Detect which cell encompasses the target text, then output its (x, y) center coordinate. 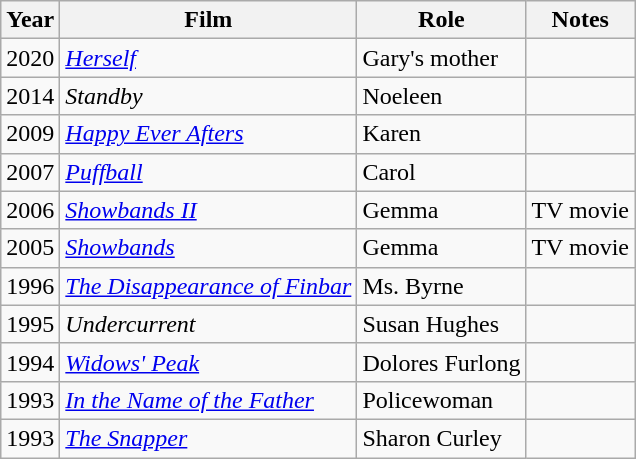
Showbands (208, 248)
Showbands II (208, 210)
Ms. Byrne (442, 286)
Puffball (208, 172)
The Snapper (208, 438)
Sharon Curley (442, 438)
Happy Ever Afters (208, 134)
Carol (442, 172)
1996 (30, 286)
Gary's mother (442, 58)
1994 (30, 362)
Herself (208, 58)
2005 (30, 248)
Year (30, 20)
Film (208, 20)
2007 (30, 172)
Widows' Peak (208, 362)
1995 (30, 324)
Karen (442, 134)
Susan Hughes (442, 324)
Dolores Furlong (442, 362)
Notes (580, 20)
Noeleen (442, 96)
2020 (30, 58)
Role (442, 20)
Policewoman (442, 400)
Standby (208, 96)
The Disappearance of Finbar (208, 286)
2006 (30, 210)
2009 (30, 134)
2014 (30, 96)
In the Name of the Father (208, 400)
Undercurrent (208, 324)
